Return [x, y] of the center of cell containing provided text 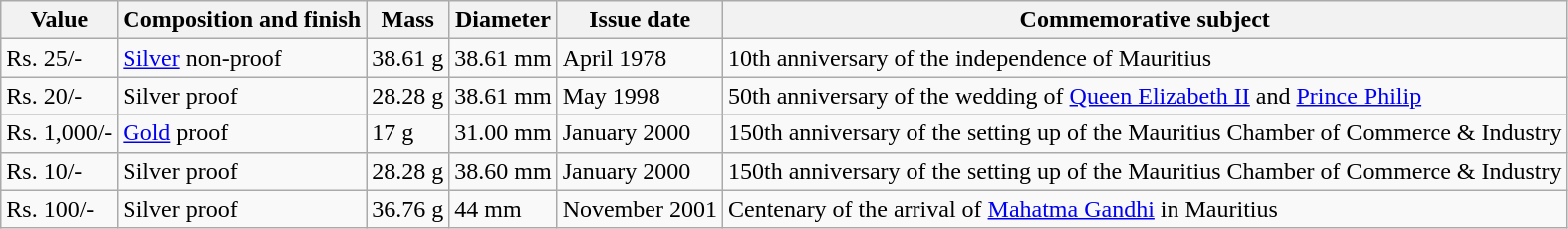
Rs. 25/- [60, 58]
17 g [408, 133]
Rs. 100/- [60, 209]
Rs. 10/- [60, 171]
36.76 g [408, 209]
Gold proof [242, 133]
31.00 mm [503, 133]
Diameter [503, 20]
44 mm [503, 209]
Rs. 20/- [60, 96]
Composition and finish [242, 20]
10th anniversary of the independence of Mauritius [1145, 58]
April 1978 [640, 58]
Issue date [640, 20]
November 2001 [640, 209]
38.61 g [408, 58]
Centenary of the arrival of Mahatma Gandhi in Mauritius [1145, 209]
Value [60, 20]
Mass [408, 20]
38.60 mm [503, 171]
Rs. 1,000/- [60, 133]
Commemorative subject [1145, 20]
May 1998 [640, 96]
Silver non-proof [242, 58]
50th anniversary of the wedding of Queen Elizabeth II and Prince Philip [1145, 96]
